Return [X, Y] of the center of cell containing provided text 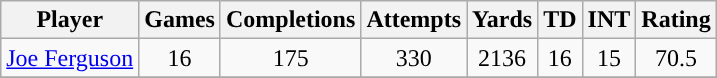
Completions [290, 20]
Rating [676, 20]
TD [560, 20]
INT [609, 20]
Yards [502, 20]
Joe Ferguson [70, 58]
Attempts [414, 20]
Games [180, 20]
175 [290, 58]
15 [609, 58]
330 [414, 58]
2136 [502, 58]
Player [70, 20]
70.5 [676, 58]
